For the text-containing cell, return its midpoint in [X, Y] coordinate format. 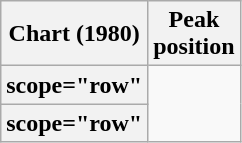
Chart (1980) [74, 34]
Peakposition [194, 34]
